Capture the cell that displays the provided text and extract its [x, y] central coordinate. 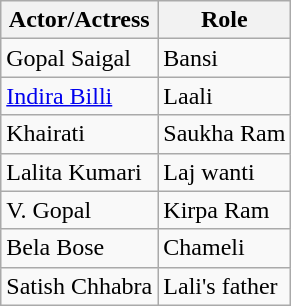
Laali [224, 96]
Gopal Saigal [80, 58]
Bansi [224, 58]
Saukha Ram [224, 134]
Bela Bose [80, 248]
Khairati [80, 134]
Lalita Kumari [80, 172]
Laj wanti [224, 172]
Kirpa Ram [224, 210]
Lali's father [224, 286]
Role [224, 20]
V. Gopal [80, 210]
Satish Chhabra [80, 286]
Indira Billi [80, 96]
Actor/Actress [80, 20]
Chameli [224, 248]
